Scan for the cell matching the given text and deliver its [X, Y] coordinate at center. 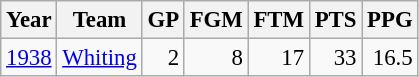
Whiting [100, 58]
PPG [390, 20]
2 [163, 58]
1938 [29, 58]
GP [163, 20]
Team [100, 20]
17 [278, 58]
FTM [278, 20]
FGM [216, 20]
Year [29, 20]
33 [335, 58]
16.5 [390, 58]
PTS [335, 20]
8 [216, 58]
